Find where the given text appears and provide that cell's center as [X, Y] coordinate. 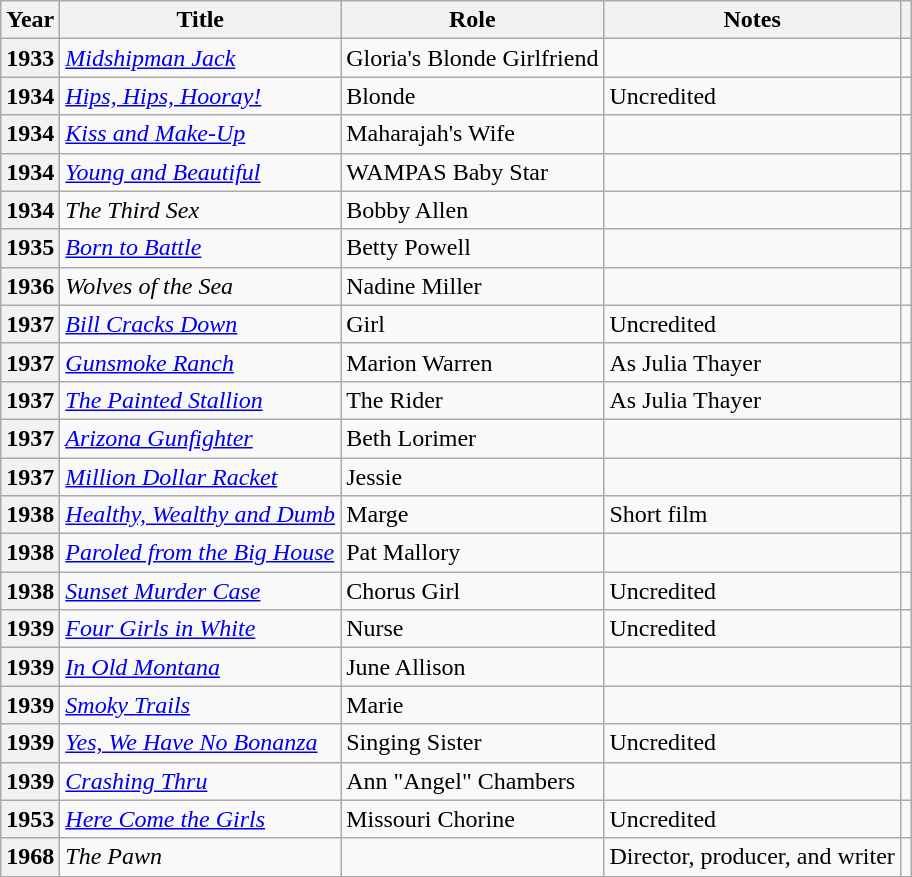
Bill Cracks Down [200, 324]
Director, producer, and writer [752, 857]
The Third Sex [200, 210]
Million Dollar Racket [200, 477]
Smoky Trails [200, 705]
Beth Lorimer [472, 438]
Pat Mallory [472, 553]
Notes [752, 20]
June Allison [472, 667]
Marie [472, 705]
Wolves of the Sea [200, 286]
The Pawn [200, 857]
Blonde [472, 96]
Kiss and Make-Up [200, 134]
Hips, Hips, Hooray! [200, 96]
Crashing Thru [200, 781]
Bobby Allen [472, 210]
1936 [30, 286]
1933 [30, 58]
1953 [30, 819]
Here Come the Girls [200, 819]
1968 [30, 857]
The Rider [472, 400]
Girl [472, 324]
In Old Montana [200, 667]
Missouri Chorine [472, 819]
Betty Powell [472, 248]
Short film [752, 515]
Nadine Miller [472, 286]
Marge [472, 515]
Ann "Angel" Chambers [472, 781]
Maharajah's Wife [472, 134]
Nurse [472, 629]
Born to Battle [200, 248]
Role [472, 20]
WAMPAS Baby Star [472, 172]
1935 [30, 248]
Arizona Gunfighter [200, 438]
Healthy, Wealthy and Dumb [200, 515]
Paroled from the Big House [200, 553]
Title [200, 20]
Yes, We Have No Bonanza [200, 743]
Gloria's Blonde Girlfriend [472, 58]
Marion Warren [472, 362]
Jessie [472, 477]
Singing Sister [472, 743]
Sunset Murder Case [200, 591]
Young and Beautiful [200, 172]
Four Girls in White [200, 629]
Gunsmoke Ranch [200, 362]
Midshipman Jack [200, 58]
Chorus Girl [472, 591]
The Painted Stallion [200, 400]
Year [30, 20]
